Return (X, Y) of the center of cell containing provided text 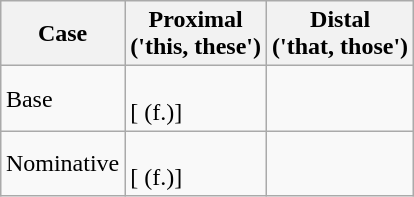
Case (62, 34)
Nominative (62, 164)
Distal('that, those') (340, 34)
Base (62, 98)
Proximal('this, these') (196, 34)
